Find where the given text appears and provide that cell's center as (x, y) coordinate. 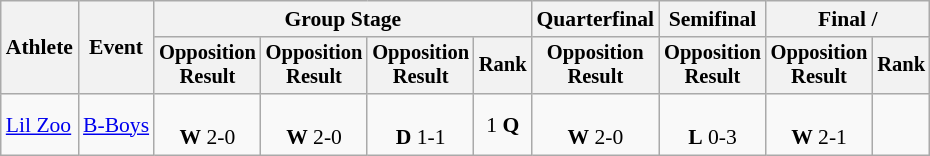
Lil Zoo (40, 124)
Event (116, 48)
1 Q (503, 124)
L 0-3 (712, 124)
Athlete (40, 48)
B-Boys (116, 124)
Final / (848, 19)
Group Stage (342, 19)
Semifinal (712, 19)
W 2-1 (820, 124)
Quarterfinal (595, 19)
D 1-1 (420, 124)
